Search for the cell housing the specified text and yield its (x, y) center coordinate. 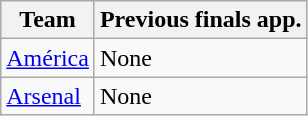
Team (48, 20)
América (48, 58)
Previous finals app. (200, 20)
Arsenal (48, 96)
